Extract the (x, y) coordinate from the center of the cell holding the provided text.  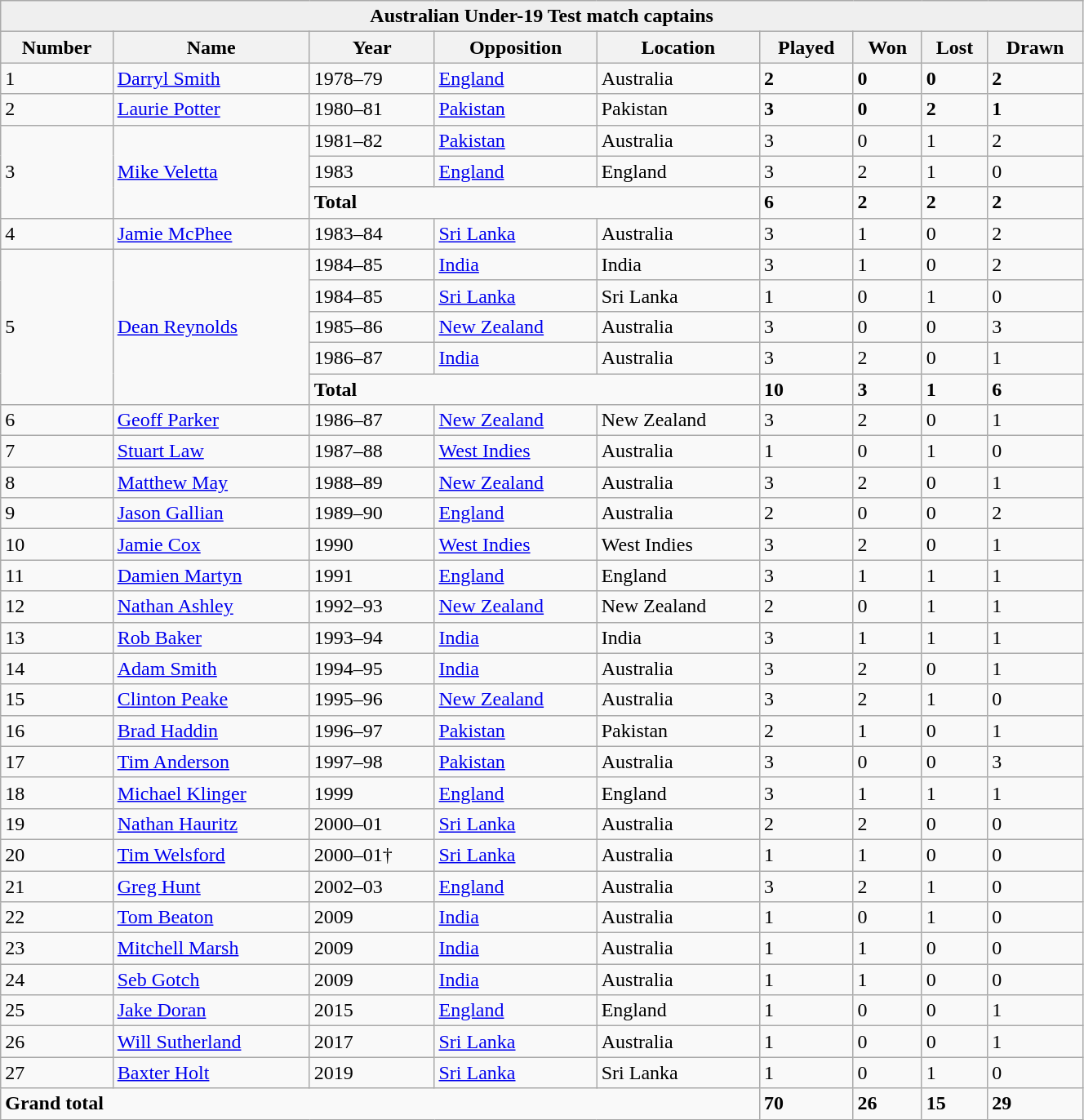
5 (57, 327)
11 (57, 576)
Will Sutherland (211, 1042)
2015 (372, 1011)
Location (677, 47)
Opposition (516, 47)
20 (57, 855)
Brad Haddin (211, 731)
Jason Gallian (211, 513)
Tom Beaton (211, 918)
1990 (372, 544)
1994–95 (372, 669)
Dean Reynolds (211, 327)
1983–84 (372, 233)
Australian Under-19 Test match captains (542, 16)
17 (57, 762)
2000–01 (372, 824)
27 (57, 1073)
1996–97 (372, 731)
2019 (372, 1073)
Nathan Hauritz (211, 824)
1999 (372, 793)
Clinton Peake (211, 700)
Jamie Cox (211, 544)
Nathan Ashley (211, 607)
1978–79 (372, 78)
24 (57, 980)
Jamie McPhee (211, 233)
Lost (954, 47)
Laurie Potter (211, 109)
1997–98 (372, 762)
Drawn (1035, 47)
Darryl Smith (211, 78)
4 (57, 233)
1981–82 (372, 140)
Mike Veletta (211, 171)
1995–96 (372, 700)
Number (57, 47)
Michael Klinger (211, 793)
8 (57, 482)
1988–89 (372, 482)
Tim Welsford (211, 855)
16 (57, 731)
7 (57, 451)
1989–90 (372, 513)
Played (806, 47)
Matthew May (211, 482)
12 (57, 607)
14 (57, 669)
22 (57, 918)
Won (887, 47)
Seb Gotch (211, 980)
Rob Baker (211, 638)
Mitchell Marsh (211, 949)
Damien Martyn (211, 576)
9 (57, 513)
Name (211, 47)
Adam Smith (211, 669)
18 (57, 793)
1985–86 (372, 327)
2002–03 (372, 886)
13 (57, 638)
Jake Doran (211, 1011)
29 (1035, 1104)
Tim Anderson (211, 762)
21 (57, 886)
2017 (372, 1042)
Stuart Law (211, 451)
1991 (372, 576)
23 (57, 949)
1980–81 (372, 109)
Greg Hunt (211, 886)
25 (57, 1011)
2000–01† (372, 855)
Geoff Parker (211, 420)
19 (57, 824)
Baxter Holt (211, 1073)
1983 (372, 171)
70 (806, 1104)
Grand total (380, 1104)
1993–94 (372, 638)
Year (372, 47)
1987–88 (372, 451)
1992–93 (372, 607)
